Capture the cell that displays the provided text and extract its (x, y) central coordinate. 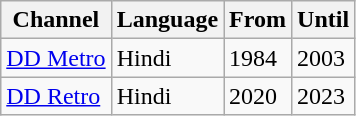
Until (324, 20)
2003 (324, 58)
From (258, 20)
1984 (258, 58)
2023 (324, 96)
Language (167, 20)
Channel (56, 20)
DD Metro (56, 58)
2020 (258, 96)
DD Retro (56, 96)
